Detect which cell encompasses the target text, then output its [X, Y] center coordinate. 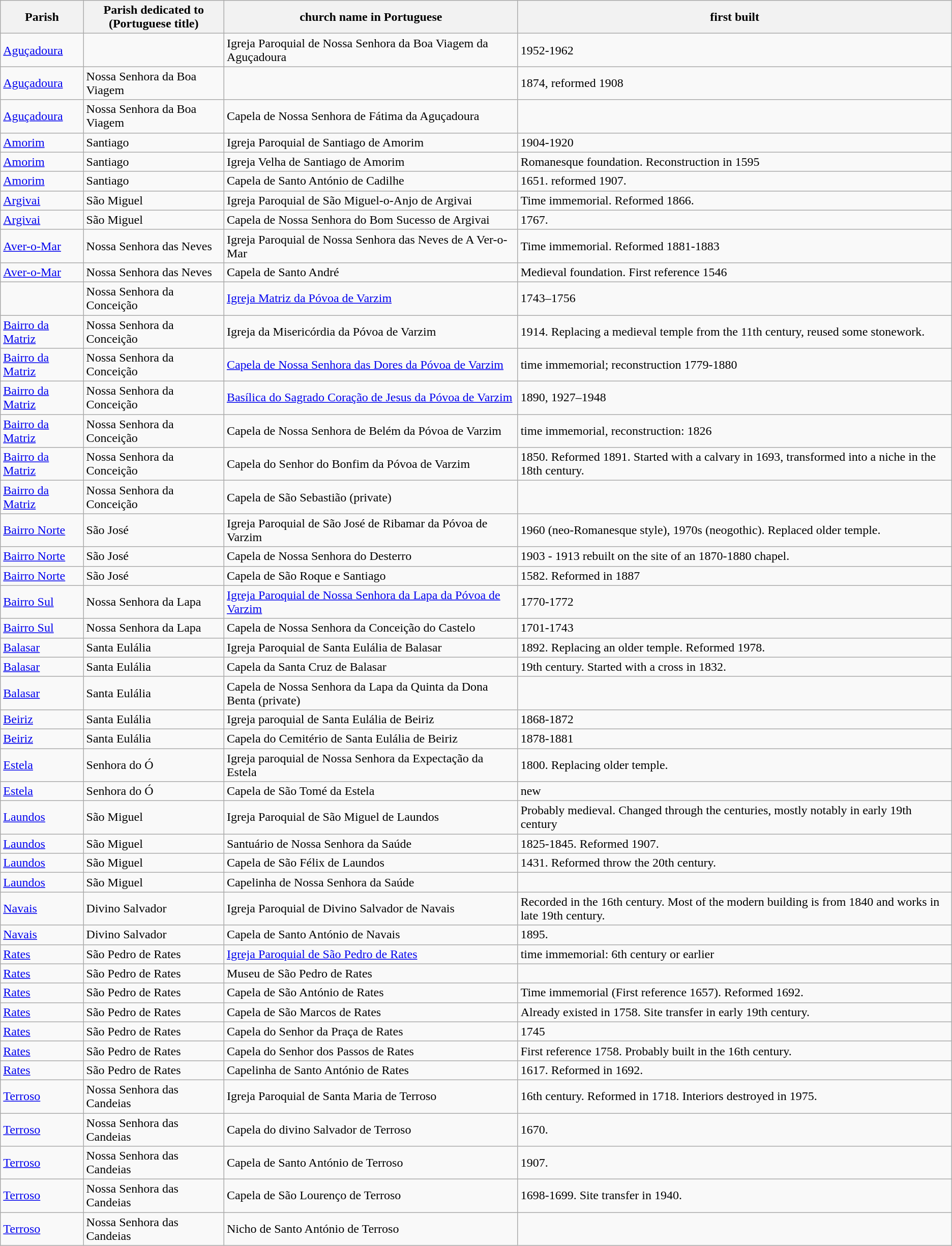
church name in Portuguese [371, 17]
Capela de Santo António de Cadilhe [371, 181]
Nicho de Santo António de Terroso [371, 1229]
Capela do Senhor do Bonfim da Póvoa de Varzim [371, 464]
19th century. Started with a cross in 1832. [734, 667]
new [734, 791]
Capela de Santo António de Navais [371, 935]
Capela de Nossa Senhora das Dores da Póvoa de Varzim [371, 365]
1670. [734, 1129]
time immemorial, reconstruction: 1826 [734, 431]
Time immemorial. Reformed 1881-1883 [734, 246]
1868-1872 [734, 719]
Capela do Cemitério de Santa Eulália de Beiriz [371, 738]
Time immemorial. Reformed 1866. [734, 200]
Capela de São António de Rates [371, 993]
first built [734, 17]
Museu de São Pedro de Rates [371, 973]
1431. Reformed throw the 20th century. [734, 863]
1850. Reformed 1891. Started with a calvary in 1693, transformed into a niche in the 18th century. [734, 464]
Basílica do Sagrado Coração de Jesus da Póvoa de Varzim [371, 398]
Igreja Paroquial de Santa Maria de Terroso [371, 1096]
Igreja Paroquial de São José de Ribamar da Póvoa de Varzim [371, 530]
1952-1962 [734, 50]
1743–1756 [734, 298]
Igreja paroquial de Nossa Senhora da Expectação da Estela [371, 765]
1874, reformed 1908 [734, 83]
Capela de Nossa Senhora de Belém da Póvoa de Varzim [371, 431]
Recorded in the 16th century. Most of the modern building is from 1840 and works in late 19th century. [734, 908]
Igreja Paroquial de Santa Eulália de Balasar [371, 647]
Igreja Velha de Santiago de Amorim [371, 162]
Parish [42, 17]
Capela de São Tomé da Estela [371, 791]
1895. [734, 935]
Capela do divino Salvador de Terroso [371, 1129]
1903 - 1913 rebuilt on the site of an 1870-1880 chapel. [734, 556]
1582. Reformed in 1887 [734, 576]
Capela de Nossa Senhora do Desterro [371, 556]
Igreja da Misericórdia da Póvoa de Varzim [371, 332]
Already existed in 1758. Site transfer in early 19th century. [734, 1012]
1907. [734, 1163]
Igreja Paroquial de Nossa Senhora das Neves de A Ver-o-Mar [371, 246]
1960 (neo-Romanesque style), 1970s (neogothic). Replaced older temple. [734, 530]
Capela de São Sebastião (private) [371, 497]
Capelinha de Nossa Senhora da Saúde [371, 882]
Capela da Santa Cruz de Balasar [371, 667]
1890, 1927–1948 [734, 398]
1770-1772 [734, 602]
First reference 1758. Probably built in the 16th century. [734, 1051]
Capela do Senhor dos Passos de Rates [371, 1051]
Igreja paroquial de Santa Eulália de Beiriz [371, 719]
Capela de Nossa Senhora da Lapa da Quinta da Dona Benta (private) [371, 693]
Capela de Santo André [371, 272]
Parish dedicated to (Portuguese title) [154, 17]
Igreja Paroquial de São Pedro de Rates [371, 954]
Igreja Paroquial de Santiago de Amorim [371, 142]
Igreja Paroquial de Nossa Senhora da Boa Viagem da Aguçadoura [371, 50]
1698-1699. Site transfer in 1940. [734, 1196]
1904-1920 [734, 142]
Igreja Paroquial de Divino Salvador de Navais [371, 908]
Santuário de Nossa Senhora da Saúde [371, 844]
1701-1743 [734, 628]
Capela de Nossa Senhora da Conceição do Castelo [371, 628]
1745 [734, 1031]
Capela de Santo António de Terroso [371, 1163]
Capelinha de Santo António de Rates [371, 1070]
Time immemorial (First reference 1657). Reformed 1692. [734, 993]
Romanesque foundation. Reconstruction in 1595 [734, 162]
1800. Replacing older temple. [734, 765]
1651. reformed 1907. [734, 181]
Capela de São Marcos de Rates [371, 1012]
Capela de São Lourenço de Terroso [371, 1196]
1892. Replacing an older temple. Reformed 1978. [734, 647]
Capela de Nossa Senhora do Bom Sucesso de Argivai [371, 220]
1878-1881 [734, 738]
Capela de Nossa Senhora de Fátima da Aguçadoura [371, 116]
Medieval foundation. First reference 1546 [734, 272]
1914. Replacing a medieval temple from the 11th century, reused some stonework. [734, 332]
Capela do Senhor da Praça de Rates [371, 1031]
Capela de São Roque e Santiago [371, 576]
time immemorial; reconstruction 1779-1880 [734, 365]
1825-1845. Reformed 1907. [734, 844]
1617. Reformed in 1692. [734, 1070]
time immemorial: 6th century or earlier [734, 954]
Igreja Matriz da Póvoa de Varzim [371, 298]
Capela de São Félix de Laundos [371, 863]
Igreja Paroquial de São Miguel-o-Anjo de Argivai [371, 200]
1767. [734, 220]
16th century. Reformed in 1718. Interiors destroyed in 1975. [734, 1096]
Probably medieval. Changed through the centuries, mostly notably in early 19th century [734, 818]
Igreja Paroquial de Nossa Senhora da Lapa da Póvoa de Varzim [371, 602]
Igreja Paroquial de São Miguel de Laundos [371, 818]
